Output the [x, y] coordinate of the center of the cell containing the given text.  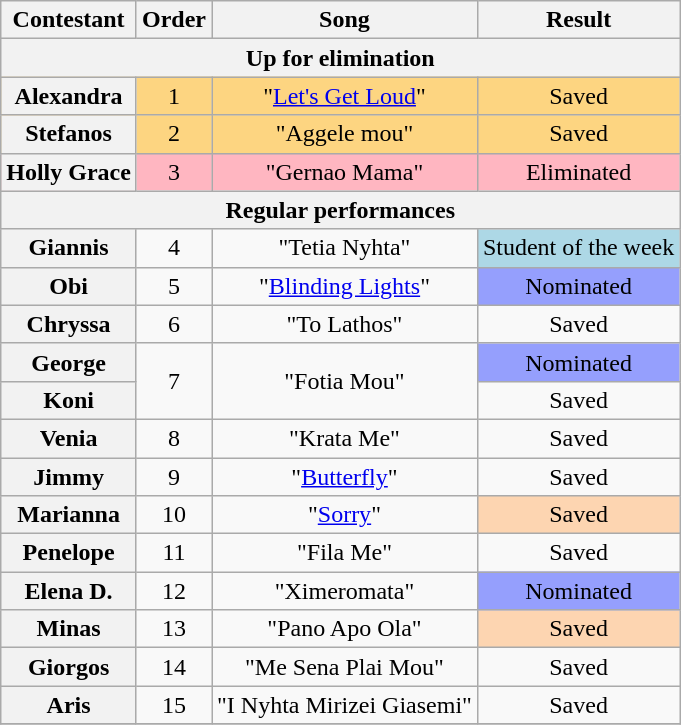
Marianna [69, 515]
"Butterfly" [345, 477]
Giannis [69, 248]
Elena D. [69, 591]
12 [174, 591]
Holly Grace [69, 172]
"Krata Me" [345, 438]
Student of the week [578, 248]
Chryssa [69, 324]
Eliminated [578, 172]
"Aggele mou" [345, 134]
Alexandra [69, 96]
13 [174, 629]
"Sorry" [345, 515]
George [69, 362]
15 [174, 705]
"Ximeromata" [345, 591]
14 [174, 667]
"Blinding Lights" [345, 286]
8 [174, 438]
Contestant [69, 20]
Obi [69, 286]
9 [174, 477]
"Me Sena Plai Mou" [345, 667]
"Let's Get Loud" [345, 96]
3 [174, 172]
"Pano Apo Ola" [345, 629]
Order [174, 20]
"To Lathos" [345, 324]
Song [345, 20]
Penelope [69, 553]
"Gernao Mama" [345, 172]
4 [174, 248]
7 [174, 381]
Giorgos [69, 667]
10 [174, 515]
2 [174, 134]
"Tetia Nyhta" [345, 248]
Aris [69, 705]
11 [174, 553]
Venia [69, 438]
"I Nyhta Mirizei Giasemi" [345, 705]
"Fila Me" [345, 553]
6 [174, 324]
5 [174, 286]
"Fotia Mou" [345, 381]
Up for elimination [340, 58]
Regular performances [340, 210]
Result [578, 20]
Koni [69, 400]
Minas [69, 629]
1 [174, 96]
Stefanos [69, 134]
Jimmy [69, 477]
